Identify which cell holds the provided text, then report its (X, Y) central coordinate. 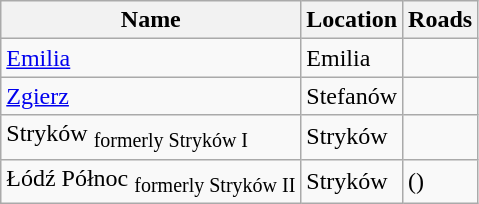
Roads (440, 20)
Zgierz (151, 96)
Łódź Północ formerly Stryków II (151, 181)
Stryków formerly Stryków I (151, 137)
Stefanów (352, 96)
Name (151, 20)
() (440, 181)
Location (352, 20)
